For the text-containing cell, return its midpoint in [X, Y] coordinate format. 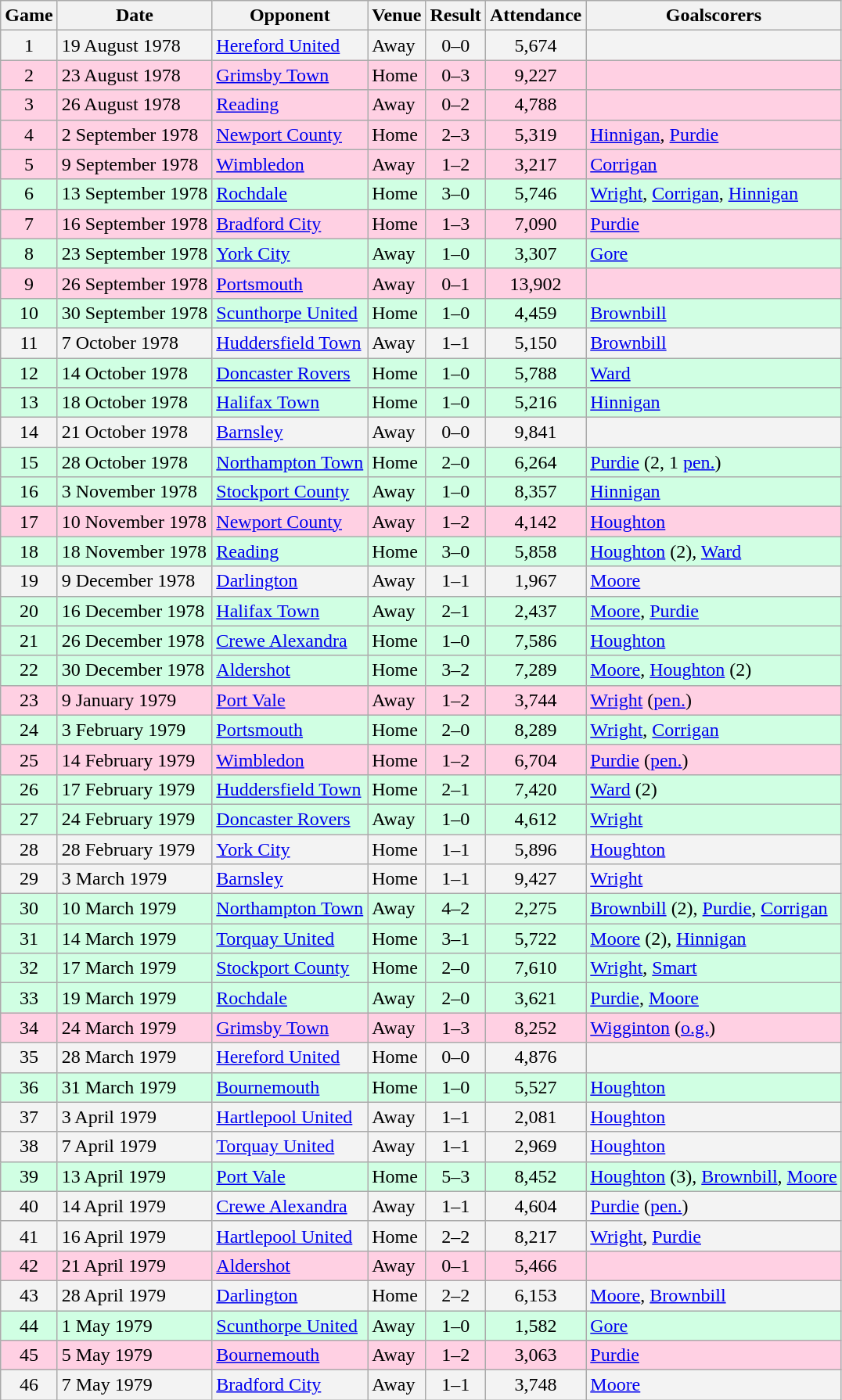
2,969 [535, 1147]
19 August 1978 [135, 45]
11 [29, 343]
0–2 [455, 105]
Wright, Purdie [714, 1236]
41 [29, 1236]
Ward [714, 373]
28 April 1979 [135, 1295]
Houghton (3), Brownbill, Moore [714, 1176]
13,902 [535, 283]
14 March 1979 [135, 939]
Moore, Brownbill [714, 1295]
14 October 1978 [135, 373]
Wright, Corrigan, Hinnigan [714, 194]
5,858 [535, 551]
2 [29, 75]
9 December 1978 [135, 581]
9,227 [535, 75]
17 March 1979 [135, 968]
Purdie, Moore [714, 998]
13 April 1979 [135, 1176]
3,217 [535, 164]
25 [29, 759]
3 November 1978 [135, 492]
39 [29, 1176]
21 April 1979 [135, 1265]
7,586 [535, 641]
24 February 1979 [135, 819]
38 [29, 1147]
6,153 [535, 1295]
8,357 [535, 492]
7 April 1979 [135, 1147]
15 [29, 462]
5 May 1979 [135, 1355]
28 March 1979 [135, 1057]
45 [29, 1355]
Purdie (2, 1 pen.) [714, 462]
26 December 1978 [135, 641]
2,437 [535, 611]
3 February 1979 [135, 730]
43 [29, 1295]
17 [29, 522]
13 September 1978 [135, 194]
14 February 1979 [135, 759]
4–2 [455, 909]
5,896 [535, 849]
7,420 [535, 789]
Moore (2), Hinnigan [714, 939]
8,289 [535, 730]
2,081 [535, 1117]
4,142 [535, 522]
3–1 [455, 939]
7,090 [535, 224]
31 March 1979 [135, 1087]
1 May 1979 [135, 1326]
7,289 [535, 670]
Wright, Smart [714, 968]
29 [29, 879]
5,722 [535, 939]
26 September 1978 [135, 283]
13 [29, 403]
3 April 1979 [135, 1117]
9 January 1979 [135, 700]
26 August 1978 [135, 105]
5,527 [535, 1087]
3,621 [535, 998]
3,748 [535, 1385]
Goalscorers [714, 16]
Wigginton (o.g.) [714, 1028]
5 [29, 164]
Opponent [290, 16]
31 [29, 939]
5,788 [535, 373]
Venue [397, 16]
Brownbill (2), Purdie, Corrigan [714, 909]
Attendance [535, 16]
5,674 [535, 45]
23 August 1978 [135, 75]
16 December 1978 [135, 611]
9,427 [535, 879]
10 March 1979 [135, 909]
5–3 [455, 1176]
6 [29, 194]
9 [29, 283]
9 September 1978 [135, 164]
Moore, Houghton (2) [714, 670]
Date [135, 16]
28 February 1979 [135, 849]
30 September 1978 [135, 313]
8,452 [535, 1176]
2–3 [455, 135]
40 [29, 1206]
4,788 [535, 105]
Corrigan [714, 164]
3 [29, 105]
46 [29, 1385]
35 [29, 1057]
16 April 1979 [135, 1236]
7 October 1978 [135, 343]
21 October 1978 [135, 433]
26 [29, 789]
1 [29, 45]
21 [29, 641]
2,275 [535, 909]
Ward (2) [714, 789]
2 September 1978 [135, 135]
44 [29, 1326]
18 [29, 551]
4,612 [535, 819]
Wright (pen.) [714, 700]
16 September 1978 [135, 224]
7 May 1979 [135, 1385]
18 October 1978 [135, 403]
3,744 [535, 700]
12 [29, 373]
Game [29, 16]
7 [29, 224]
Moore, Purdie [714, 611]
5,319 [535, 135]
28 [29, 849]
4,604 [535, 1206]
3 March 1979 [135, 879]
10 [29, 313]
3–2 [455, 670]
24 March 1979 [135, 1028]
5,466 [535, 1265]
14 April 1979 [135, 1206]
3,307 [535, 253]
19 [29, 581]
1,582 [535, 1326]
24 [29, 730]
8,217 [535, 1236]
5,746 [535, 194]
4,459 [535, 313]
6,704 [535, 759]
23 September 1978 [135, 253]
20 [29, 611]
1,967 [535, 581]
23 [29, 700]
Hinnigan, Purdie [714, 135]
19 March 1979 [135, 998]
Result [455, 16]
42 [29, 1265]
7,610 [535, 968]
9,841 [535, 433]
0–3 [455, 75]
4,876 [535, 1057]
5,216 [535, 403]
5,150 [535, 343]
37 [29, 1117]
36 [29, 1087]
4 [29, 135]
28 October 1978 [135, 462]
33 [29, 998]
14 [29, 433]
3,063 [535, 1355]
18 November 1978 [135, 551]
Wright, Corrigan [714, 730]
32 [29, 968]
6,264 [535, 462]
8 [29, 253]
16 [29, 492]
27 [29, 819]
17 February 1979 [135, 789]
22 [29, 670]
8,252 [535, 1028]
Houghton (2), Ward [714, 551]
30 December 1978 [135, 670]
30 [29, 909]
34 [29, 1028]
10 November 1978 [135, 522]
